Pinpoint the cell where the given text exists, returning its (X, Y) midpoint coordinate. 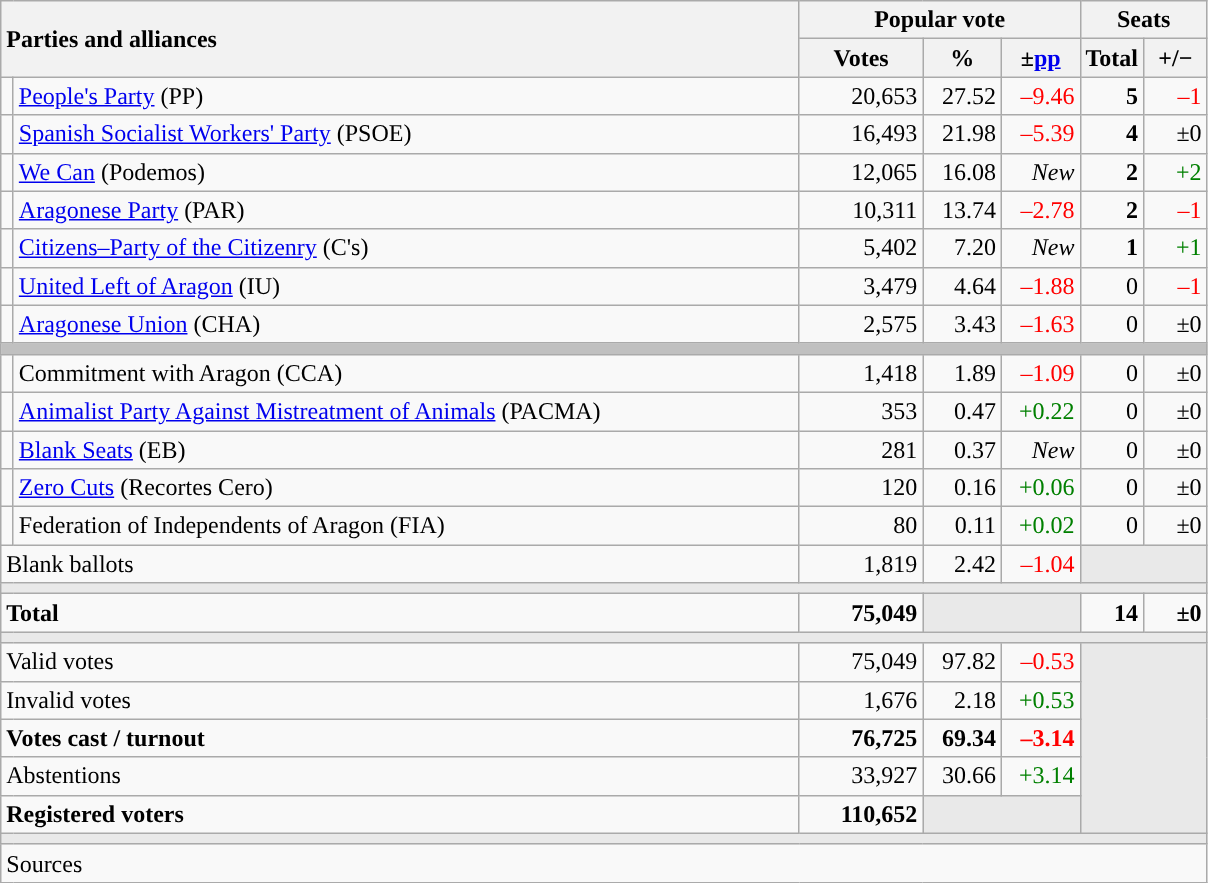
7.20 (962, 248)
Popular vote (940, 20)
80 (861, 526)
+/− (1176, 58)
+0.22 (1040, 411)
2.42 (962, 564)
30.66 (962, 776)
Sources (604, 863)
27.52 (962, 96)
Spanish Socialist Workers' Party (PSOE) (406, 134)
Citizens–Party of the Citizenry (C's) (406, 248)
Aragonese Union (CHA) (406, 324)
1 (1112, 248)
–1.04 (1040, 564)
–1.09 (1040, 373)
Animalist Party Against Mistreatment of Animals (PACMA) (406, 411)
1,418 (861, 373)
1,819 (861, 564)
Votes (861, 58)
Valid votes (400, 662)
–5.39 (1040, 134)
13.74 (962, 210)
–3.14 (1040, 738)
+0.02 (1040, 526)
% (962, 58)
Aragonese Party (PAR) (406, 210)
–1.88 (1040, 286)
±pp (1040, 58)
Parties and alliances (400, 39)
We Can (Podemos) (406, 172)
0.47 (962, 411)
0.16 (962, 488)
Registered voters (400, 814)
+0.06 (1040, 488)
3.43 (962, 324)
0.11 (962, 526)
5,402 (861, 248)
–2.78 (1040, 210)
97.82 (962, 662)
0.37 (962, 449)
United Left of Aragon (IU) (406, 286)
+0.53 (1040, 700)
21.98 (962, 134)
12,065 (861, 172)
2,575 (861, 324)
People's Party (PP) (406, 96)
14 (1112, 613)
–0.53 (1040, 662)
1.89 (962, 373)
Votes cast / turnout (400, 738)
Commitment with Aragon (CCA) (406, 373)
Blank ballots (400, 564)
10,311 (861, 210)
16.08 (962, 172)
5 (1112, 96)
+1 (1176, 248)
4.64 (962, 286)
Blank Seats (EB) (406, 449)
20,653 (861, 96)
Abstentions (400, 776)
3,479 (861, 286)
–1.63 (1040, 324)
110,652 (861, 814)
Invalid votes (400, 700)
120 (861, 488)
+2 (1176, 172)
69.34 (962, 738)
–9.46 (1040, 96)
353 (861, 411)
4 (1112, 134)
Seats (1144, 20)
Zero Cuts (Recortes Cero) (406, 488)
16,493 (861, 134)
Federation of Independents of Aragon (FIA) (406, 526)
+3.14 (1040, 776)
1,676 (861, 700)
76,725 (861, 738)
2.18 (962, 700)
281 (861, 449)
33,927 (861, 776)
